Extract the (x, y) coordinate from the center of the cell holding the provided text.  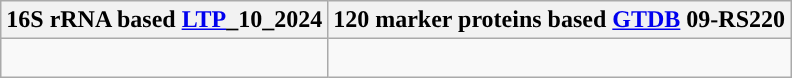
16S rRNA based LTP_10_2024 (164, 20)
120 marker proteins based GTDB 09-RS220 (560, 20)
